Extract the [X, Y] coordinate from the center of the cell holding the provided text.  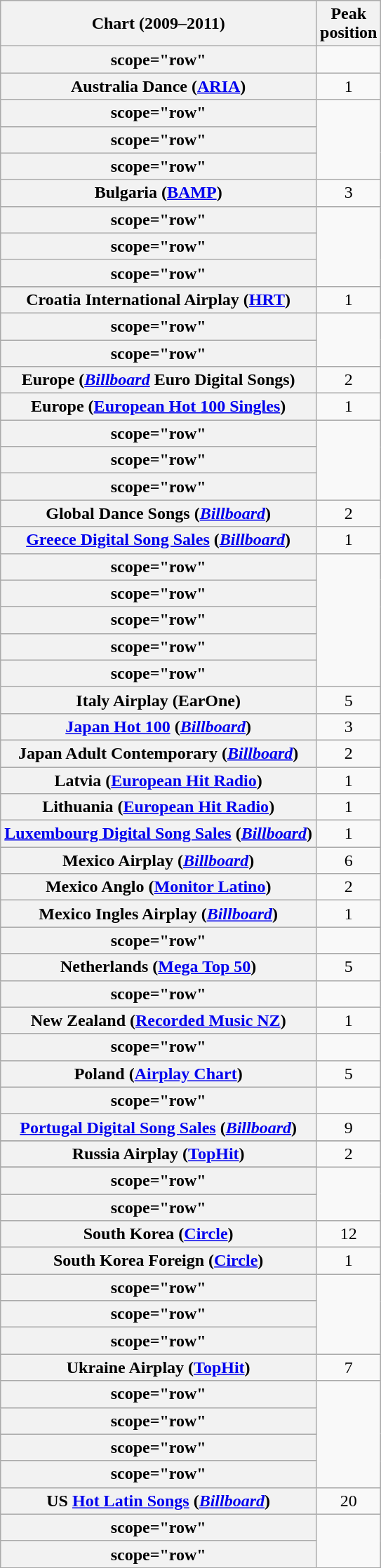
20 [349, 1501]
Europe (European Hot 100 Singles) [159, 407]
Greece Digital Song Sales (Billboard) [159, 540]
Poland (Airplay Chart) [159, 1074]
Russia Airplay (TopHit) [159, 1154]
South Korea Foreign (Circle) [159, 1261]
Peakposition [349, 24]
9 [349, 1127]
6 [349, 860]
US Hot Latin Songs (Billboard) [159, 1501]
Mexico Airplay (Billboard) [159, 860]
7 [349, 1367]
Australia Dance (ARIA) [159, 86]
Japan Hot 100 (Billboard) [159, 726]
Croatia International Airplay (HRT) [159, 299]
12 [349, 1234]
South Korea (Circle) [159, 1234]
Bulgaria (BAMP) [159, 193]
Mexico Ingles Airplay (Billboard) [159, 914]
Chart (2009–2011) [159, 24]
Luxembourg Digital Song Sales (Billboard) [159, 834]
Latvia (European Hit Radio) [159, 780]
Japan Adult Contemporary (Billboard) [159, 753]
Global Dance Songs (Billboard) [159, 513]
Portugal Digital Song Sales (Billboard) [159, 1127]
Italy Airplay (EarOne) [159, 700]
Ukraine Airplay (TopHit) [159, 1367]
Lithuania (European Hit Radio) [159, 807]
New Zealand (Recorded Music NZ) [159, 1020]
Netherlands (Mega Top 50) [159, 967]
Mexico Anglo (Monitor Latino) [159, 887]
Europe (Billboard Euro Digital Songs) [159, 380]
